For the text-containing cell, return its midpoint in [X, Y] coordinate format. 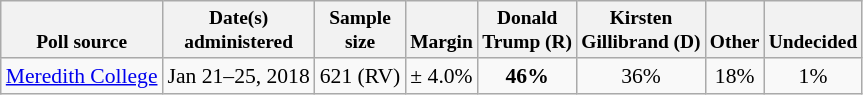
Other [734, 30]
KirstenGillibrand (D) [642, 30]
Meredith College [82, 76]
621 (RV) [360, 76]
Margin [441, 30]
Jan 21–25, 2018 [239, 76]
Samplesize [360, 30]
Poll source [82, 30]
± 4.0% [441, 76]
Undecided [813, 30]
36% [642, 76]
18% [734, 76]
46% [528, 76]
1% [813, 76]
DonaldTrump (R) [528, 30]
Date(s)administered [239, 30]
